Identify which cell holds the provided text, then report its [x, y] central coordinate. 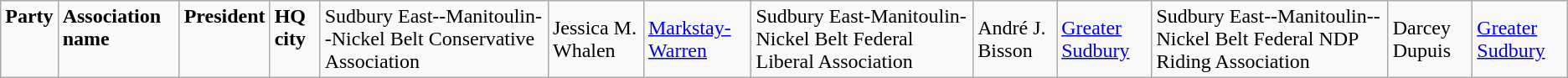
André J. Bisson [1015, 39]
Darcey Dupuis [1431, 39]
Party [29, 39]
Association name [119, 39]
President [224, 39]
HQ city [295, 39]
Jessica M. Whalen [596, 39]
Markstay-Warren [697, 39]
Sudbury East--Manitoulin--Nickel Belt Conservative Association [434, 39]
Sudbury East-Manitoulin-Nickel Belt Federal Liberal Association [863, 39]
Sudbury East--Manitoulin--Nickel Belt Federal NDP Riding Association [1270, 39]
